Extract the [x, y] coordinate from the center of the cell holding the provided text.  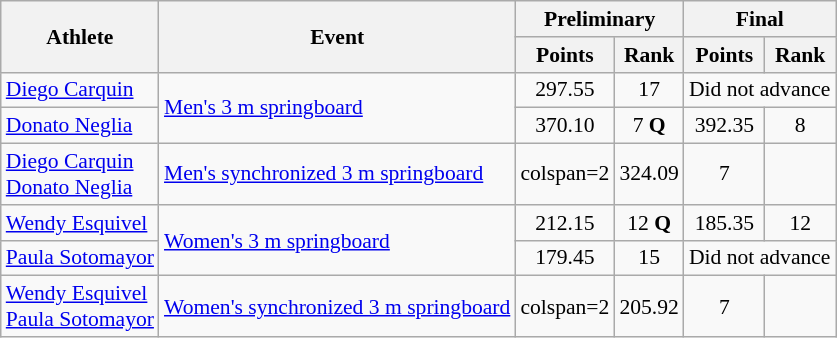
Diego Carquin [80, 90]
Event [337, 36]
Wendy Esquivel [80, 223]
Women's synchronized 3 m springboard [337, 306]
Final [760, 19]
12 [800, 223]
205.92 [648, 306]
297.55 [564, 90]
7 Q [648, 126]
179.45 [564, 258]
Diego CarquinDonato Neglia [80, 174]
8 [800, 126]
12 Q [648, 223]
Donato Neglia [80, 126]
Men's synchronized 3 m springboard [337, 174]
Men's 3 m springboard [337, 108]
Preliminary [600, 19]
185.35 [724, 223]
212.15 [564, 223]
370.10 [564, 126]
Athlete [80, 36]
Women's 3 m springboard [337, 240]
392.35 [724, 126]
17 [648, 90]
Wendy EsquivelPaula Sotomayor [80, 306]
15 [648, 258]
Paula Sotomayor [80, 258]
324.09 [648, 174]
